Output the (x, y) coordinate of the center of the cell containing the given text.  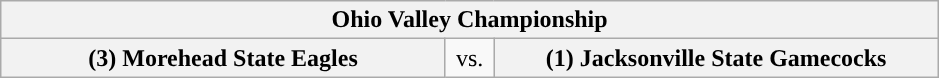
Ohio Valley Championship (470, 20)
vs. (470, 58)
(1) Jacksonville State Gamecocks (716, 58)
(3) Morehead State Eagles (224, 58)
